Return [x, y] of the center of cell containing provided text 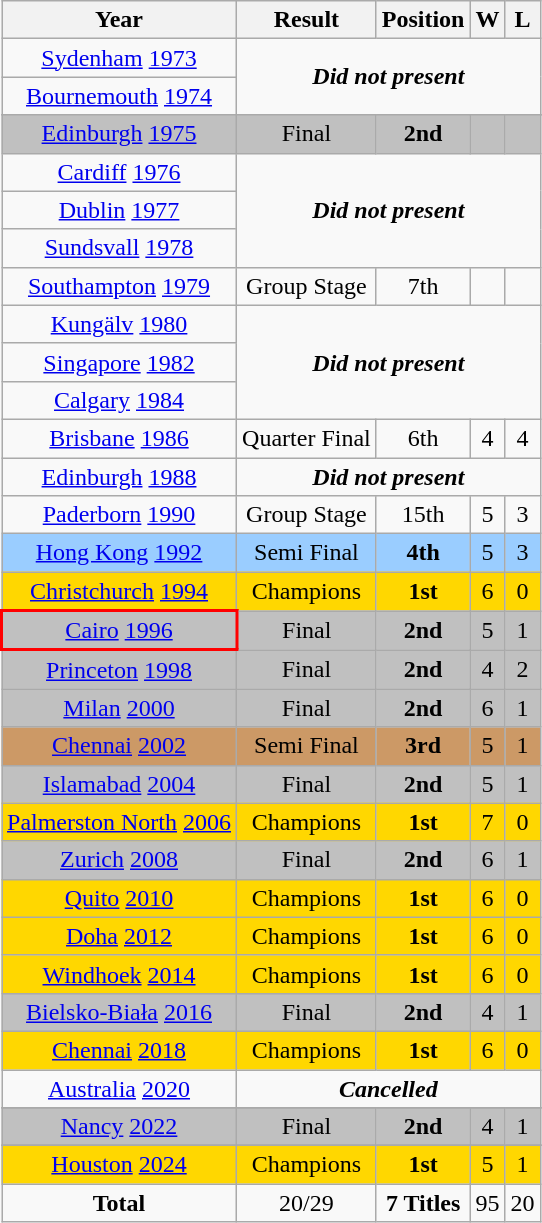
Windhoek 2014 [120, 974]
Calgary 1984 [120, 400]
Milan 2000 [120, 708]
Result [307, 20]
Houston 2024 [120, 1165]
Zurich 2008 [120, 860]
20/29 [307, 1203]
Cardiff 1976 [120, 172]
Islamabad 2004 [120, 784]
Sydenham 1973 [120, 58]
Kungälv 1980 [120, 324]
Edinburgh 1988 [120, 477]
Singapore 1982 [120, 362]
Dublin 1977 [120, 210]
Bournemouth 1974 [120, 96]
W [488, 20]
Chennai 2002 [120, 746]
Total [120, 1203]
Sundsvall 1978 [120, 248]
7th [423, 286]
Bielsko-Biała 2016 [120, 1012]
Cancelled [389, 1089]
Quarter Final [307, 438]
3rd [423, 746]
20 [522, 1203]
2 [522, 670]
4th [423, 553]
L [522, 20]
95 [488, 1203]
Edinburgh 1975 [120, 134]
Position [423, 20]
Year [120, 20]
Palmerston North 2006 [120, 822]
15th [423, 515]
Paderborn 1990 [120, 515]
Nancy 2022 [120, 1127]
7 [488, 822]
7 Titles [423, 1203]
Hong Kong 1992 [120, 553]
Quito 2010 [120, 898]
6th [423, 438]
Cairo 1996 [120, 630]
Christchurch 1994 [120, 592]
Princeton 1998 [120, 670]
Doha 2012 [120, 936]
Southampton 1979 [120, 286]
Brisbane 1986 [120, 438]
Australia 2020 [120, 1089]
Chennai 2018 [120, 1050]
